Search for the cell housing the specified text and yield its (X, Y) center coordinate. 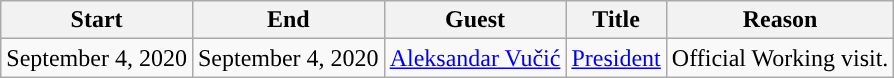
Aleksandar Vučić (475, 58)
Official Working visit. (780, 58)
Start (97, 20)
End (288, 20)
President (616, 58)
Guest (475, 20)
Reason (780, 20)
Title (616, 20)
